Return the [X, Y] coordinate for the center point of the cell that contains the specified text.  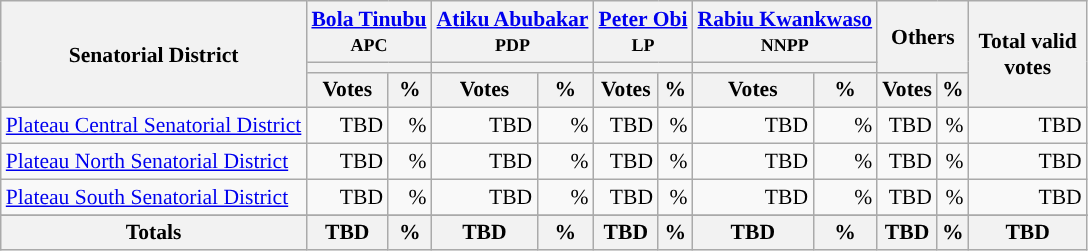
Atiku AbubakarPDP [513, 32]
Plateau North Senatorial District [154, 162]
Totals [154, 233]
Senatorial District [154, 54]
Plateau South Senatorial District [154, 197]
Others [922, 36]
Rabiu KwankwasoNNPP [786, 32]
Plateau Central Senatorial District [154, 126]
Bola TinubuAPC [368, 32]
Total valid votes [1028, 54]
Peter ObiLP [642, 32]
